From the cell containing the given text, extract its center point as [X, Y] coordinate. 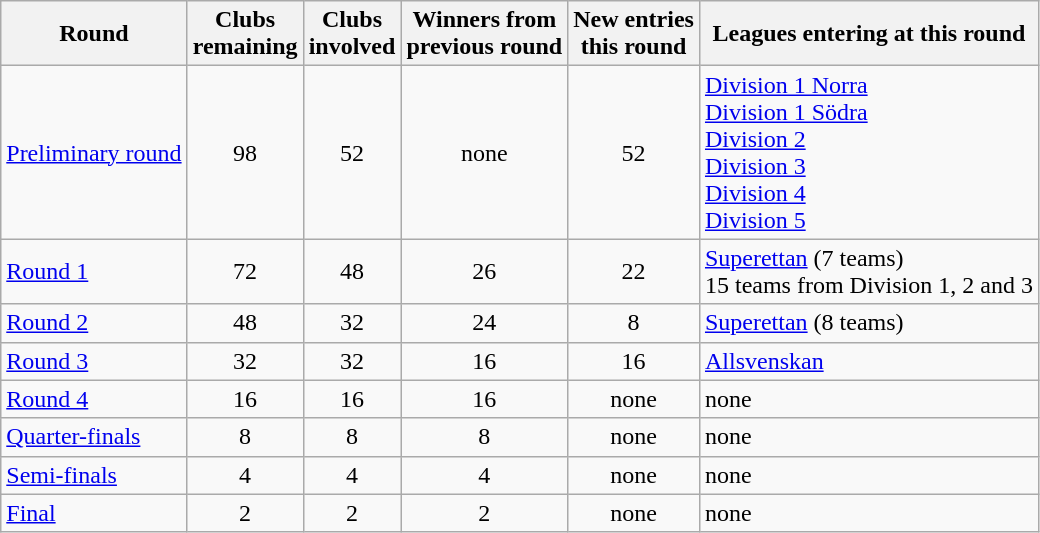
Semi-finals [94, 475]
Round 2 [94, 323]
Superettan (7 teams)15 teams from Division 1, 2 and 3 [868, 272]
Quarter-finals [94, 437]
98 [245, 152]
Winners fromprevious round [484, 34]
22 [634, 272]
26 [484, 272]
New entriesthis round [634, 34]
Allsvenskan [868, 361]
Clubsremaining [245, 34]
Leagues entering at this round [868, 34]
Clubsinvolved [352, 34]
Round [94, 34]
Final [94, 513]
Preliminary round [94, 152]
Round 1 [94, 272]
Superettan (8 teams) [868, 323]
72 [245, 272]
Round 3 [94, 361]
Round 4 [94, 399]
Division 1 Norra Division 1 Södra Division 2 Division 3 Division 4 Division 5 [868, 152]
24 [484, 323]
